For the text-containing cell, return its midpoint in (X, Y) coordinate format. 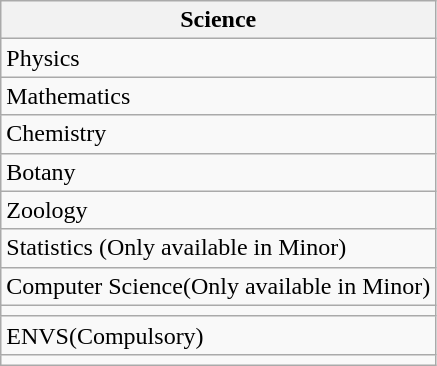
Botany (218, 172)
Chemistry (218, 134)
Statistics (Only available in Minor) (218, 248)
Science (218, 20)
Zoology (218, 210)
ENVS(Compulsory) (218, 335)
Computer Science(Only available in Minor) (218, 286)
Mathematics (218, 96)
Physics (218, 58)
